Provide the (X, Y) coordinate of the cell's center where the given text is located.  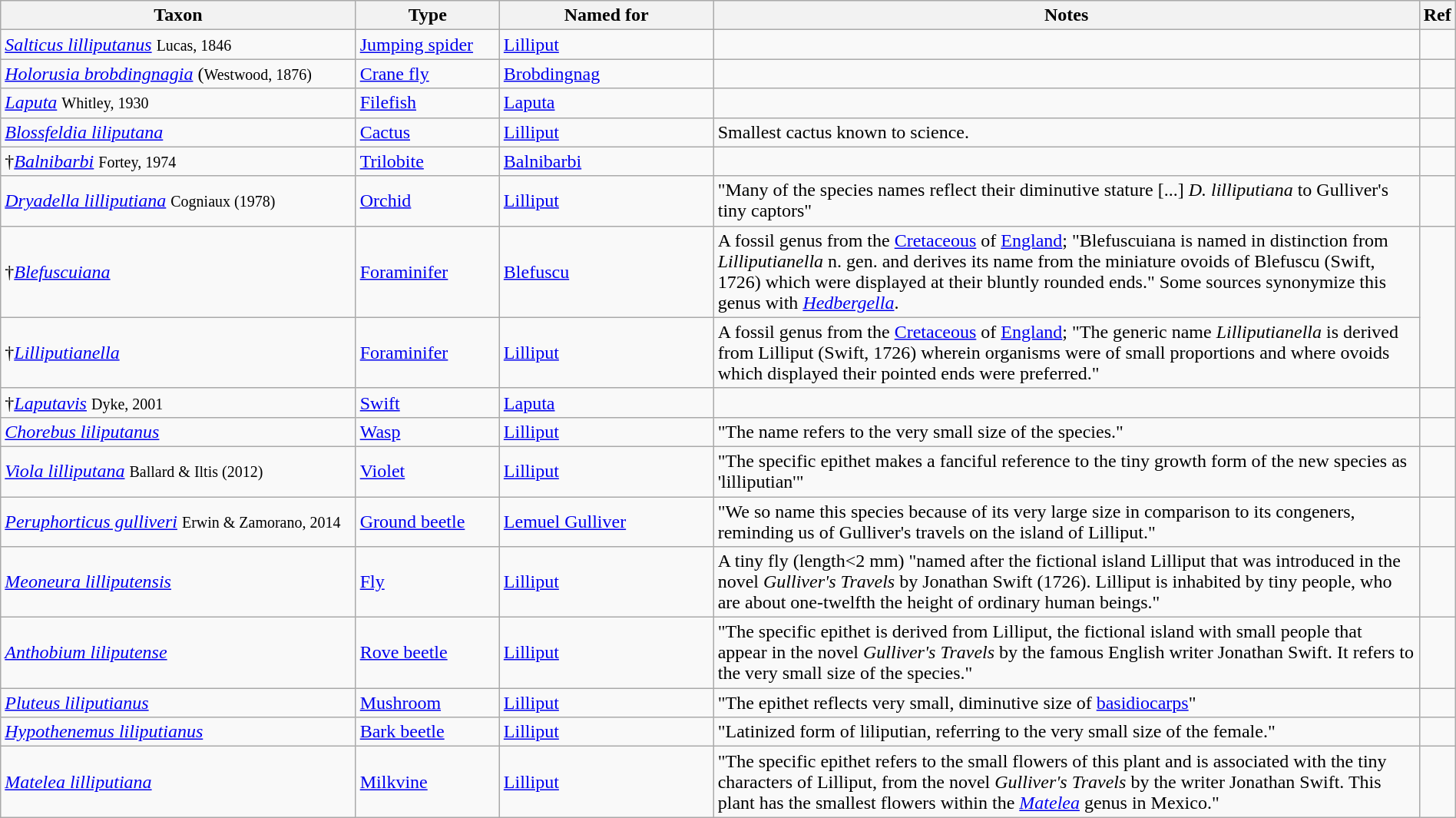
Orchid (427, 201)
Dryadella lilliputiana Cogniaux (1978) (178, 201)
Chorebus liliputanus (178, 432)
Cactus (427, 132)
Blossfeldia liliputana (178, 132)
Trilobite (427, 161)
Balnibarbi (607, 161)
Taxon (178, 15)
†Lilliputianella (178, 353)
Type (427, 15)
Smallest cactus known to science. (1066, 132)
†Blefuscuiana (178, 272)
Holorusia brobdingnagia (Westwood, 1876) (178, 74)
Peruphorticus gulliveri Erwin & Zamorano, 2014 (178, 521)
Anthobium liliputense (178, 653)
Filefish (427, 103)
Violet (427, 472)
Meoneura lilliputensis (178, 582)
Milkvine (427, 782)
Hypothenemus liliputianus (178, 732)
Jumping spider (427, 45)
Pluteus liliputianus (178, 703)
Brobdingnag (607, 74)
Named for (607, 15)
Ground beetle (427, 521)
Salticus lilliputanus Lucas, 1846 (178, 45)
"Latinized form of liliputian, referring to the very small size of the female." (1066, 732)
Ref (1438, 15)
Bark beetle (427, 732)
†Balnibarbi Fortey, 1974 (178, 161)
Laputa Whitley, 1930 (178, 103)
"The name refers to the very small size of the species." (1066, 432)
Crane fly (427, 74)
Viola lilliputana Ballard & Iltis (2012) (178, 472)
Rove beetle (427, 653)
Blefuscu (607, 272)
†Laputavis Dyke, 2001 (178, 402)
Fly (427, 582)
Mushroom (427, 703)
Notes (1066, 15)
Swift (427, 402)
"Many of the species names reflect their diminutive stature [...] D. lilliputiana to Gulliver's tiny captors" (1066, 201)
"The epithet reflects very small, diminutive size of basidiocarps" (1066, 703)
Lemuel Gulliver (607, 521)
"The specific epithet makes a fanciful reference to the tiny growth form of the new species as 'lilliputian'" (1066, 472)
Wasp (427, 432)
Matelea lilliputiana (178, 782)
